Locate the cell with the specified text and output its (x, y) center coordinate. 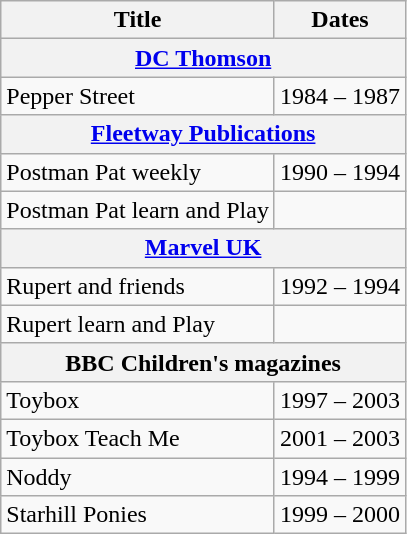
1984 – 1987 (340, 96)
1997 – 2003 (340, 400)
Starhill Ponies (138, 515)
Postman Pat learn and Play (138, 210)
1992 – 1994 (340, 286)
1994 – 1999 (340, 477)
Marvel UK (204, 248)
1999 – 2000 (340, 515)
2001 – 2003 (340, 438)
Postman Pat weekly (138, 172)
Title (138, 20)
Fleetway Publications (204, 134)
Rupert learn and Play (138, 324)
BBC Children's magazines (204, 362)
Pepper Street (138, 96)
Noddy (138, 477)
DC Thomson (204, 58)
Rupert and friends (138, 286)
Toybox (138, 400)
1990 – 1994 (340, 172)
Toybox Teach Me (138, 438)
Dates (340, 20)
